From the cell containing the given text, extract its center point as [X, Y] coordinate. 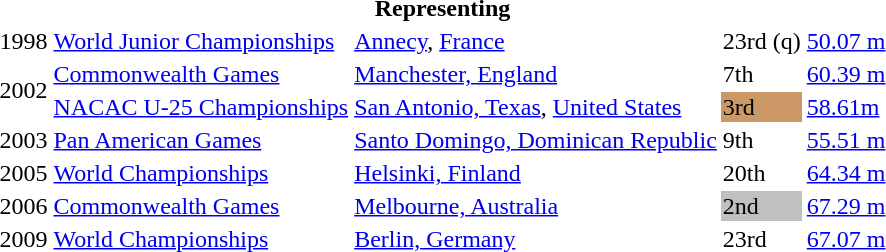
20th [762, 173]
Manchester, England [536, 74]
2nd [762, 206]
7th [762, 74]
NACAC U-25 Championships [201, 107]
San Antonio, Texas, United States [536, 107]
World Junior Championships [201, 41]
World Championships [201, 173]
Annecy, France [536, 41]
Helsinki, Finland [536, 173]
9th [762, 140]
Melbourne, Australia [536, 206]
23rd (q) [762, 41]
Pan American Games [201, 140]
Santo Domingo, Dominican Republic [536, 140]
3rd [762, 107]
